Scan for the cell matching the given text and deliver its [x, y] coordinate at center. 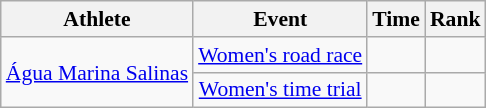
Event [280, 19]
Athlete [97, 19]
Rank [456, 19]
Women's time trial [280, 90]
Time [396, 19]
Água Marina Salinas [97, 72]
Women's road race [280, 55]
